From the cell containing the given text, extract its center point as (X, Y) coordinate. 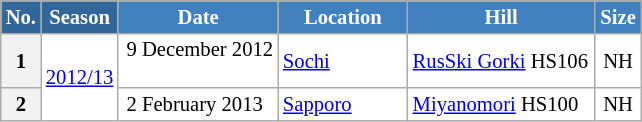
No. (21, 16)
9 December 2012 (198, 60)
Season (80, 16)
Miyanomori HS100 (502, 104)
2 (21, 104)
Sapporo (343, 104)
Size (618, 16)
Hill (502, 16)
1 (21, 60)
RusSki Gorki HS106 (502, 60)
Sochi (343, 60)
Date (198, 16)
2012/13 (80, 76)
Location (343, 16)
2 February 2013 (198, 104)
